Identify which cell holds the provided text, then report its (x, y) central coordinate. 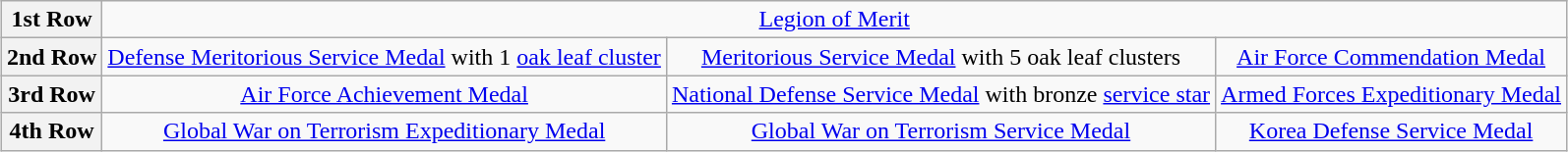
2nd Row (51, 57)
Legion of Merit (834, 20)
National Defense Service Medal with bronze service star (940, 94)
Korea Defense Service Medal (1391, 131)
3rd Row (51, 94)
Armed Forces Expeditionary Medal (1391, 94)
Air Force Achievement Medal (385, 94)
Meritorious Service Medal with 5 oak leaf clusters (940, 57)
4th Row (51, 131)
Air Force Commendation Medal (1391, 57)
1st Row (51, 20)
Global War on Terrorism Service Medal (940, 131)
Defense Meritorious Service Medal with 1 oak leaf cluster (385, 57)
Global War on Terrorism Expeditionary Medal (385, 131)
